Extract the (x, y) coordinate from the center of the cell holding the provided text.  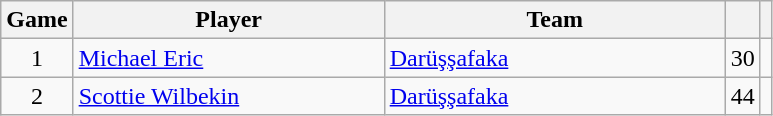
2 (37, 96)
30 (742, 58)
44 (742, 96)
Player (228, 20)
1 (37, 58)
Michael Eric (228, 58)
Team (554, 20)
Scottie Wilbekin (228, 96)
Game (37, 20)
